Return [x, y] of the center of cell containing provided text 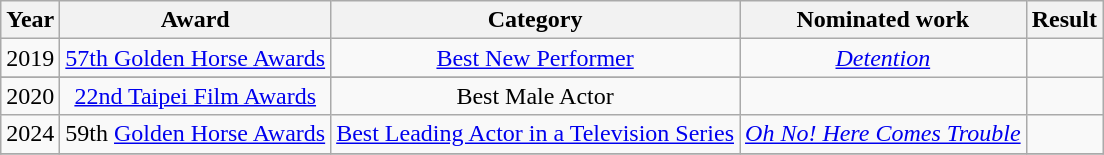
Best New Performer [536, 58]
Year [30, 20]
Oh No! Here Comes Trouble [884, 134]
59th Golden Horse Awards [196, 134]
2019 [30, 58]
Category [536, 20]
2020 [30, 96]
Best Male Actor [536, 96]
57th Golden Horse Awards [196, 58]
22nd Taipei Film Awards [196, 96]
Nominated work [884, 20]
Award [196, 20]
Result [1064, 20]
2024 [30, 134]
Detention [884, 58]
Best Leading Actor in a Television Series [536, 134]
